Locate the cell with the specified text and output its [X, Y] center coordinate. 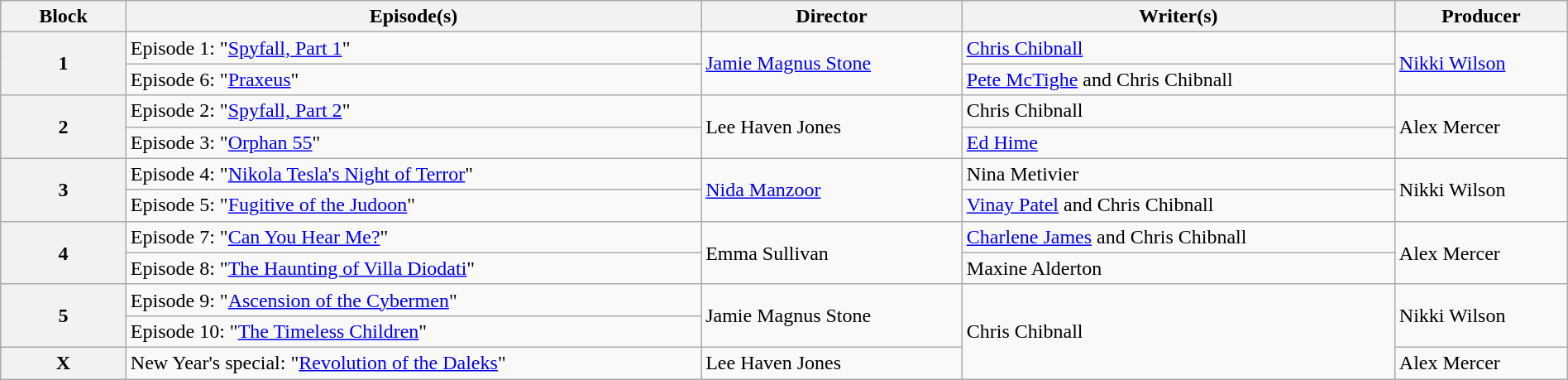
Episode 10: "The Timeless Children" [414, 331]
New Year's special: "Revolution of the Daleks" [414, 363]
Episode 6: "Praxeus" [414, 79]
Producer [1480, 17]
Episode 4: "Nikola Tesla's Night of Terror" [414, 174]
4 [64, 253]
Writer(s) [1178, 17]
3 [64, 190]
Episode 9: "Ascension of the Cybermen" [414, 300]
1 [64, 64]
Ed Hime [1178, 142]
Episode 8: "The Haunting of Villa Diodati" [414, 268]
Nida Manzoor [832, 190]
5 [64, 315]
X [64, 363]
Director [832, 17]
Episode 1: "Spyfall, Part 1" [414, 48]
Episode 5: "Fugitive of the Judoon" [414, 205]
Block [64, 17]
Pete McTighe and Chris Chibnall [1178, 79]
Nina Metivier [1178, 174]
Episode(s) [414, 17]
2 [64, 127]
Episode 3: "Orphan 55" [414, 142]
Maxine Alderton [1178, 268]
Emma Sullivan [832, 253]
Episode 7: "Can You Hear Me?" [414, 237]
Episode 2: "Spyfall, Part 2" [414, 111]
Vinay Patel and Chris Chibnall [1178, 205]
Charlene James and Chris Chibnall [1178, 237]
